Identify which cell holds the provided text, then report its (X, Y) central coordinate. 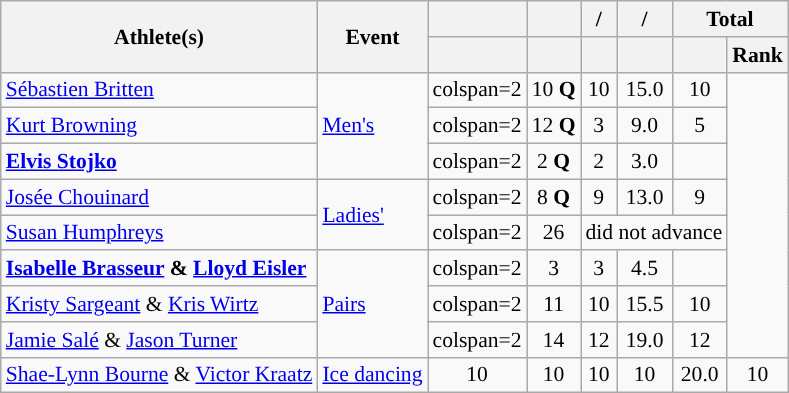
Kristy Sargeant & Kris Wirtz (160, 304)
Elvis Stojko (160, 162)
Rank (758, 55)
did not advance (654, 233)
12 Q (554, 126)
Event (372, 36)
15.5 (644, 304)
9.0 (644, 126)
13.0 (644, 197)
Isabelle Brasseur & Lloyd Eisler (160, 269)
Shae-Lynn Bourne & Victor Kraatz (160, 375)
Ladies' (372, 214)
2 Q (554, 162)
15.0 (644, 90)
Men's (372, 126)
4.5 (644, 269)
10 Q (554, 90)
8 Q (554, 197)
Jamie Salé & Jason Turner (160, 340)
2 (598, 162)
11 (554, 304)
5 (700, 126)
Athlete(s) (160, 36)
20.0 (700, 375)
19.0 (644, 340)
Susan Humphreys (160, 233)
3.0 (644, 162)
Pairs (372, 304)
14 (554, 340)
Josée Chouinard (160, 197)
Sébastien Britten (160, 90)
Total (730, 19)
Ice dancing (372, 375)
26 (554, 233)
Kurt Browning (160, 126)
